Determine the (x, y) coordinate at the center of the cell enclosing the given text.  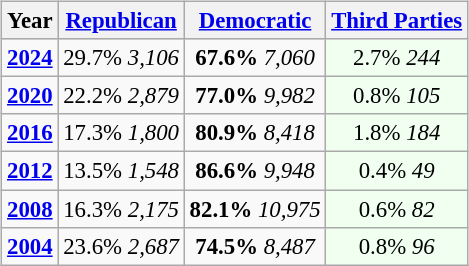
86.6% 9,948 (255, 171)
1.8% 184 (397, 133)
2.7% 244 (397, 58)
77.0% 9,982 (255, 96)
80.9% 8,418 (255, 133)
29.7% 3,106 (121, 58)
22.2% 2,879 (121, 96)
2016 (30, 133)
2024 (30, 58)
Republican (121, 21)
17.3% 1,800 (121, 133)
0.8% 105 (397, 96)
16.3% 2,175 (121, 209)
Democratic (255, 21)
2008 (30, 209)
0.8% 96 (397, 246)
2012 (30, 171)
67.6% 7,060 (255, 58)
2020 (30, 96)
0.6% 82 (397, 209)
0.4% 49 (397, 171)
Third Parties (397, 21)
13.5% 1,548 (121, 171)
74.5% 8,487 (255, 246)
82.1% 10,975 (255, 209)
23.6% 2,687 (121, 246)
2004 (30, 246)
Year (30, 21)
